Locate the cell with the specified text and output its [x, y] center coordinate. 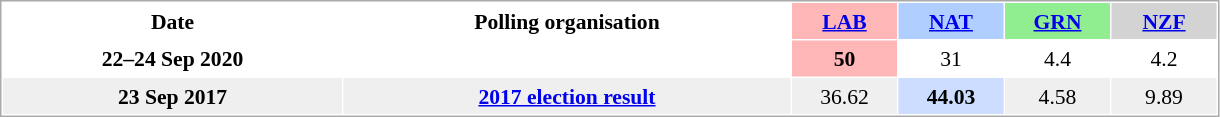
LAB [844, 21]
4.4 [1058, 58]
9.89 [1164, 96]
23 Sep 2017 [172, 96]
31 [950, 58]
GRN [1058, 21]
44.03 [950, 96]
Date [172, 21]
NAT [950, 21]
36.62 [844, 96]
2017 election result [568, 96]
50 [844, 58]
4.2 [1164, 58]
22–24 Sep 2020 [172, 58]
4.58 [1058, 96]
Polling organisation [568, 21]
NZF [1164, 21]
